Detect which cell encompasses the target text, then output its (X, Y) center coordinate. 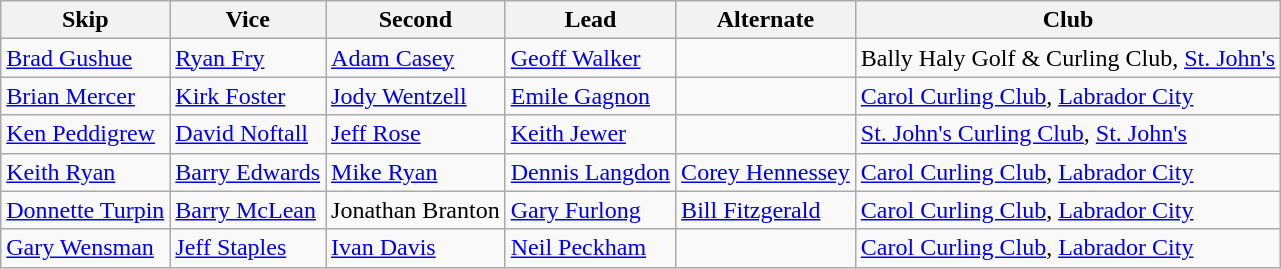
Second (416, 20)
Alternate (766, 20)
Ken Peddigrew (86, 134)
Gary Furlong (590, 210)
Barry Edwards (248, 172)
Jeff Rose (416, 134)
David Noftall (248, 134)
Keith Jewer (590, 134)
Corey Hennessey (766, 172)
Jonathan Branton (416, 210)
Dennis Langdon (590, 172)
Ryan Fry (248, 58)
Brad Gushue (86, 58)
Jody Wentzell (416, 96)
Donnette Turpin (86, 210)
Adam Casey (416, 58)
Skip (86, 20)
Brian Mercer (86, 96)
Emile Gagnon (590, 96)
Gary Wensman (86, 248)
Lead (590, 20)
Barry McLean (248, 210)
Bally Haly Golf & Curling Club, St. John's (1068, 58)
Ivan Davis (416, 248)
St. John's Curling Club, St. John's (1068, 134)
Bill Fitzgerald (766, 210)
Jeff Staples (248, 248)
Kirk Foster (248, 96)
Club (1068, 20)
Geoff Walker (590, 58)
Neil Peckham (590, 248)
Keith Ryan (86, 172)
Mike Ryan (416, 172)
Vice (248, 20)
